Locate the cell with the specified text and output its (x, y) center coordinate. 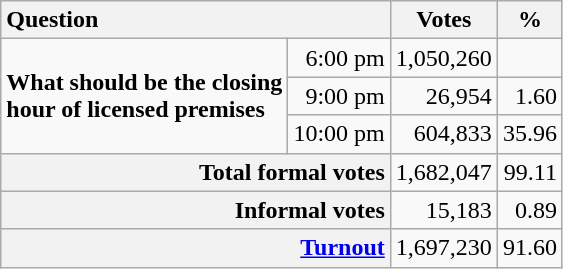
99.11 (530, 172)
15,183 (444, 210)
9:00 pm (339, 96)
Total formal votes (196, 172)
91.60 (530, 248)
What should be the closinghour of licensed premises (144, 96)
1,697,230 (444, 248)
1.60 (530, 96)
26,954 (444, 96)
10:00 pm (339, 134)
35.96 (530, 134)
1,050,260 (444, 58)
6:00 pm (339, 58)
Votes (444, 20)
Question (196, 20)
1,682,047 (444, 172)
0.89 (530, 210)
% (530, 20)
Informal votes (196, 210)
Turnout (196, 248)
604,833 (444, 134)
